Locate the cell with the specified text and output its [X, Y] center coordinate. 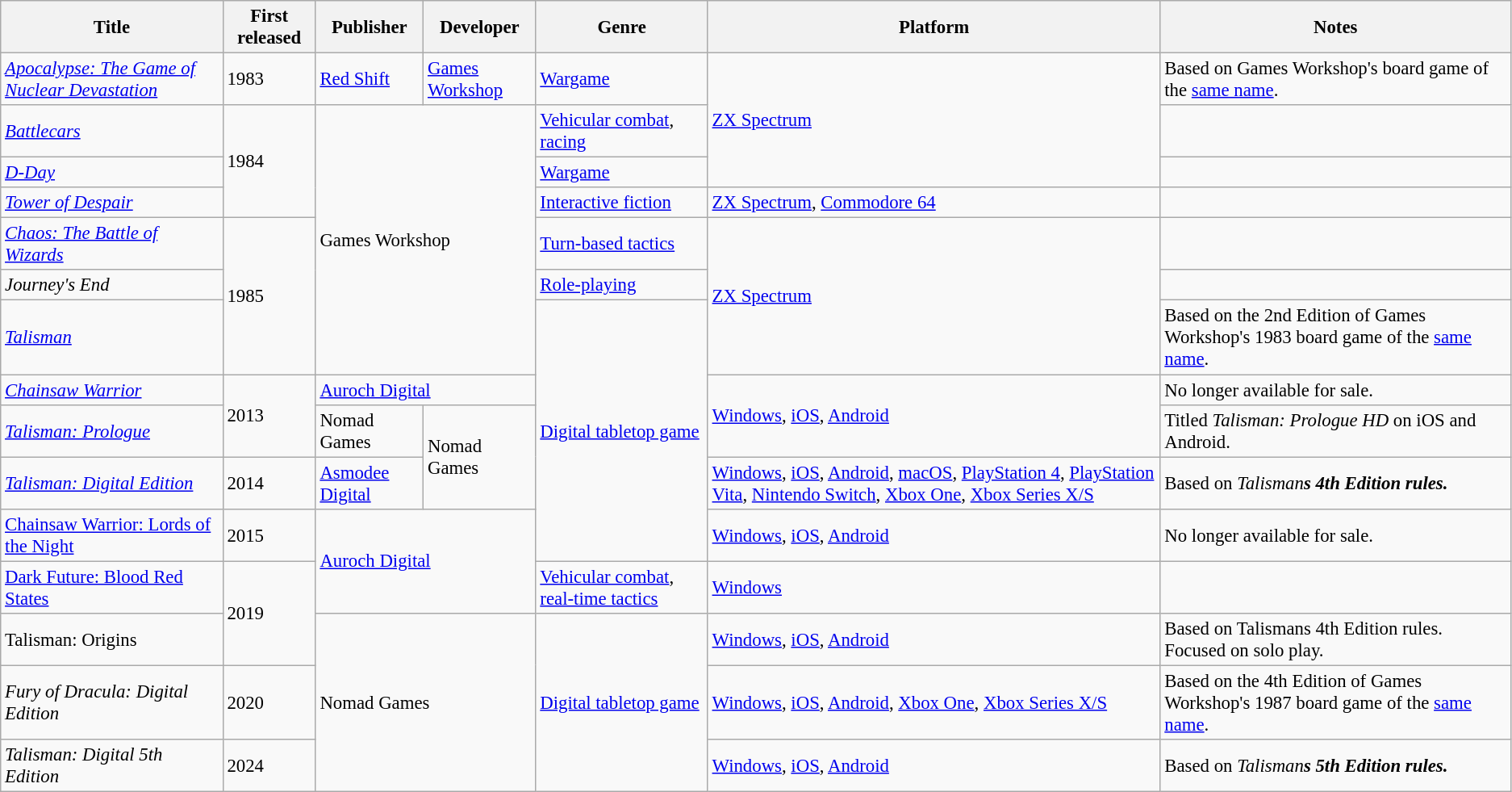
Based on Talismans 4th Edition rules. Focused on solo play. [1335, 639]
Windows, iOS, Android, macOS, PlayStation 4, PlayStation Vita, Nintendo Switch, Xbox One, Xbox Series X/S [934, 483]
Based on Games Workshop's board game of the same name. [1335, 79]
Interactive fiction [621, 203]
Vehicular combat, racing [621, 131]
Publisher [370, 27]
Asmodee Digital [370, 483]
Platform [934, 27]
Vehicular combat, real-time tactics [621, 588]
Genre [621, 27]
Developer [479, 27]
Based on Talismans 4th Edition rules. [1335, 483]
Talisman: Prologue [111, 431]
D-Day [111, 173]
Talisman: Origins [111, 639]
Chainsaw Warrior [111, 390]
First released [269, 27]
Chainsaw Warrior: Lords of the Night [111, 534]
2020 [269, 702]
Role-playing [621, 285]
Tower of Despair [111, 203]
ZX Spectrum, Commodore 64 [934, 203]
Turn-based tactics [621, 244]
1984 [269, 161]
Talisman: Digital Edition [111, 483]
2015 [269, 534]
Based on Talismans 5th Edition rules. [1335, 765]
2024 [269, 765]
Windows, iOS, Android, Xbox One, Xbox Series X/S [934, 702]
1983 [269, 79]
2013 [269, 416]
Windows [934, 588]
Titled Talisman: Prologue HD on iOS and Android. [1335, 431]
2014 [269, 483]
Title [111, 27]
1985 [269, 296]
Apocalypse: The Game of Nuclear Devastation [111, 79]
Based on the 2nd Edition of Games Workshop's 1983 board game of the same name. [1335, 337]
Chaos: The Battle of Wizards [111, 244]
Red Shift [370, 79]
Talisman: Digital 5th Edition [111, 765]
Dark Future: Blood Red States [111, 588]
Fury of Dracula: Digital Edition [111, 702]
Based on the 4th Edition of Games Workshop's 1987 board game of the same name. [1335, 702]
Notes [1335, 27]
Battlecars [111, 131]
Journey's End [111, 285]
2019 [269, 614]
Talisman [111, 337]
